Provide the [X, Y] coordinate of the cell's center where the given text is located.  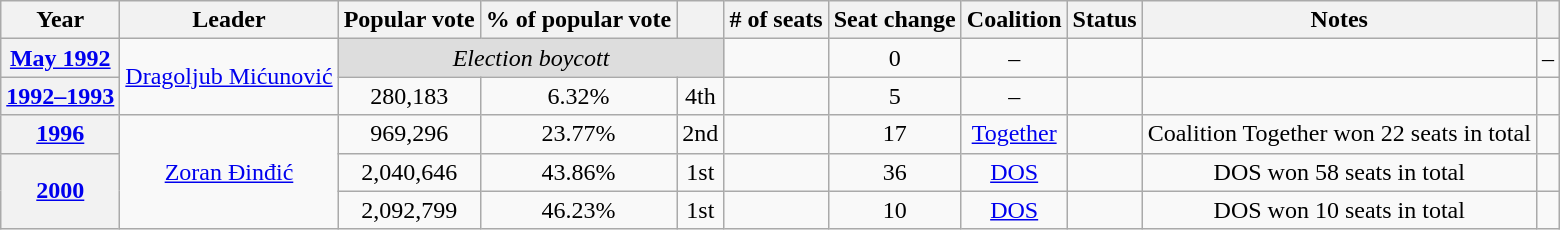
4th [700, 96]
DOS won 58 seats in total [1339, 172]
280,183 [409, 96]
43.86% [578, 172]
2,092,799 [409, 210]
5 [894, 96]
Popular vote [409, 20]
Seat change [894, 20]
DOS won 10 seats in total [1339, 210]
Year [60, 20]
1992–1993 [60, 96]
23.77% [578, 134]
Together [1014, 134]
6.32% [578, 96]
1996 [60, 134]
17 [894, 134]
2000 [60, 191]
Election boycott [531, 58]
969,296 [409, 134]
May 1992 [60, 58]
2,040,646 [409, 172]
Zoran Đinđić [229, 172]
Status [1104, 20]
Leader [229, 20]
0 [894, 58]
Notes [1339, 20]
Coalition Together won 22 seats in total [1339, 134]
2nd [700, 134]
36 [894, 172]
# of seats [776, 20]
Coalition [1014, 20]
% of popular vote [578, 20]
10 [894, 210]
46.23% [578, 210]
Dragoljub Mićunović [229, 77]
